Provide the [x, y] coordinate of the cell's center where the given text is located.  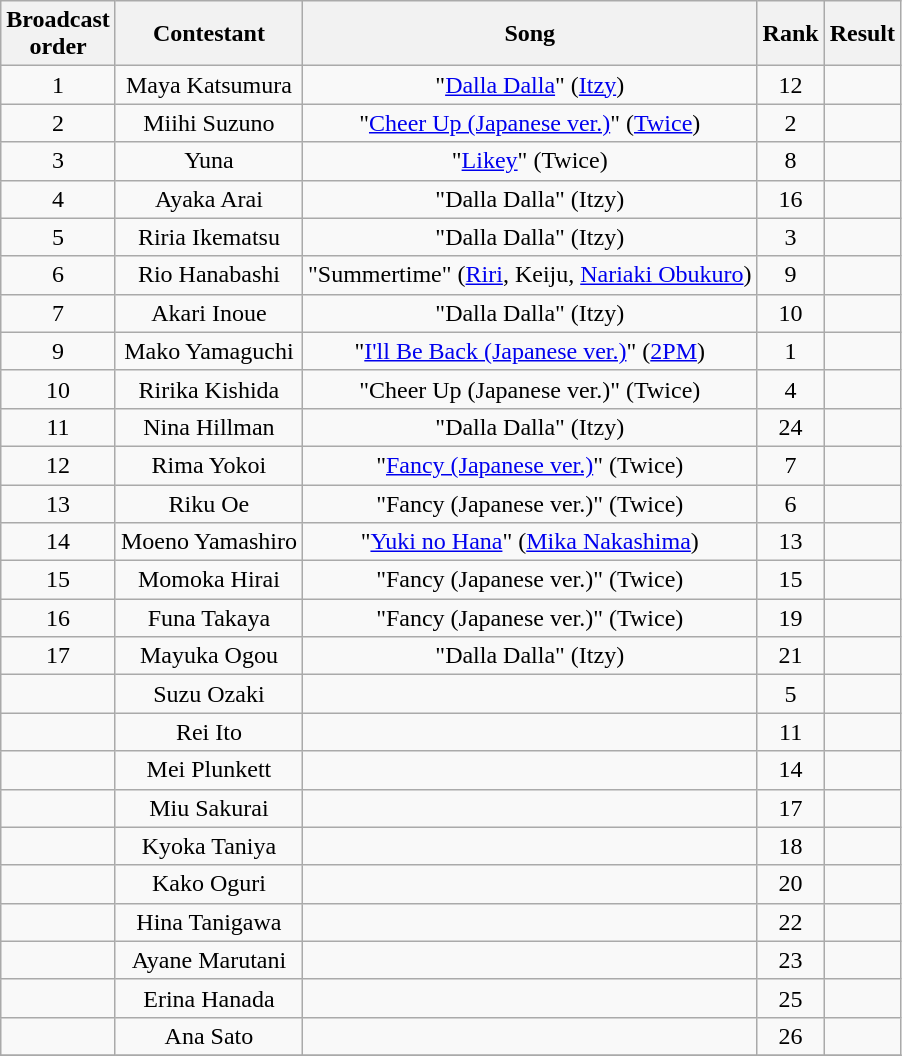
Rima Yokoi [208, 465]
Akari Inoue [208, 313]
24 [790, 427]
"Likey" (Twice) [530, 161]
Ririka Kishida [208, 389]
Kyoka Taniya [208, 846]
Ana Sato [208, 1036]
Funa Takaya [208, 618]
Contestant [208, 34]
Kako Oguri [208, 884]
18 [790, 846]
Mei Plunkett [208, 770]
20 [790, 884]
"Yuki no Hana" (Mika Nakashima) [530, 542]
21 [790, 656]
Miihi Suzuno [208, 123]
Mako Yamaguchi [208, 351]
Erina Hanada [208, 998]
Ayane Marutani [208, 960]
Miu Sakurai [208, 808]
8 [790, 161]
Rio Hanabashi [208, 275]
Rei Ito [208, 732]
Momoka Hirai [208, 580]
Suzu Ozaki [208, 694]
26 [790, 1036]
"I'll Be Back (Japanese ver.)" (2PM) [530, 351]
25 [790, 998]
Moeno Yamashiro [208, 542]
Riku Oe [208, 503]
Yuna [208, 161]
"Summertime" (Riri, Keiju, Nariaki Obukuro) [530, 275]
Song [530, 34]
Ayaka Arai [208, 199]
Rank [790, 34]
Result [862, 34]
22 [790, 922]
23 [790, 960]
Broadcastorder [58, 34]
Maya Katsumura [208, 85]
Nina Hillman [208, 427]
Hina Tanigawa [208, 922]
Mayuka Ogou [208, 656]
19 [790, 618]
Riria Ikematsu [208, 237]
